From the cell containing the given text, extract its center point as [X, Y] coordinate. 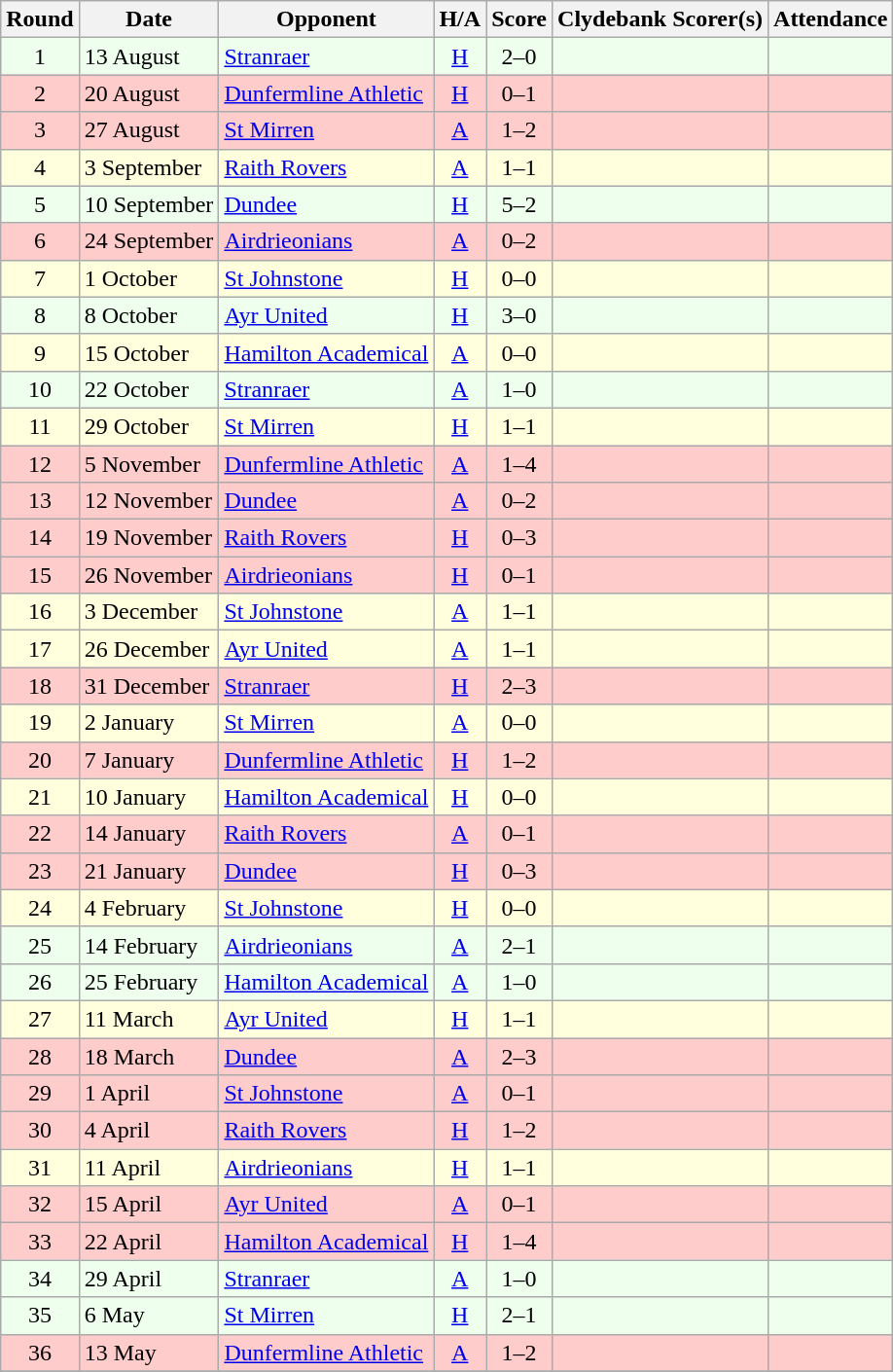
11 April [149, 1168]
2 [40, 93]
5 [40, 204]
13 [40, 501]
29 October [149, 426]
6 [40, 241]
Opponent [327, 19]
13 May [149, 1353]
1 October [149, 278]
27 [40, 1019]
15 April [149, 1205]
26 December [149, 649]
29 April [149, 1279]
25 February [149, 982]
8 [40, 315]
10 [40, 389]
23 [40, 871]
32 [40, 1205]
4 February [149, 908]
1 [40, 56]
15 October [149, 352]
2–0 [519, 56]
Round [40, 19]
3–0 [519, 315]
7 January [149, 760]
14 February [149, 945]
6 May [149, 1316]
5–2 [519, 204]
1 April [149, 1094]
36 [40, 1353]
4 [40, 167]
9 [40, 352]
3 December [149, 612]
20 August [149, 93]
29 [40, 1094]
15 [40, 575]
34 [40, 1279]
31 [40, 1168]
22 April [149, 1242]
27 August [149, 130]
4 April [149, 1131]
Score [519, 19]
11 [40, 426]
12 November [149, 501]
3 September [149, 167]
14 January [149, 834]
24 [40, 908]
24 September [149, 241]
20 [40, 760]
35 [40, 1316]
31 December [149, 686]
10 September [149, 204]
25 [40, 945]
33 [40, 1242]
19 November [149, 538]
16 [40, 612]
18 [40, 686]
8 October [149, 315]
H/A [460, 19]
14 [40, 538]
30 [40, 1131]
13 August [149, 56]
12 [40, 464]
7 [40, 278]
18 March [149, 1056]
21 January [149, 871]
22 October [149, 389]
11 March [149, 1019]
10 January [149, 797]
22 [40, 834]
19 [40, 723]
26 [40, 982]
Clydebank Scorer(s) [661, 19]
17 [40, 649]
Attendance [831, 19]
28 [40, 1056]
2 January [149, 723]
5 November [149, 464]
21 [40, 797]
Date [149, 19]
26 November [149, 575]
3 [40, 130]
